For the text-containing cell, return its midpoint in [X, Y] coordinate format. 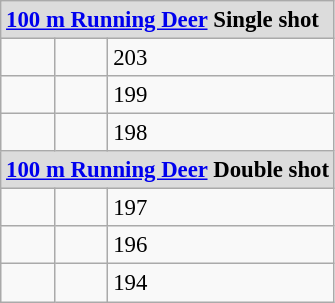
194 [221, 283]
196 [221, 245]
203 [221, 58]
100 m Running Deer Single shot [168, 20]
197 [221, 208]
100 m Running Deer Double shot [168, 170]
198 [221, 133]
199 [221, 95]
